Return the (X, Y) coordinate for the center point of the cell that contains the specified text.  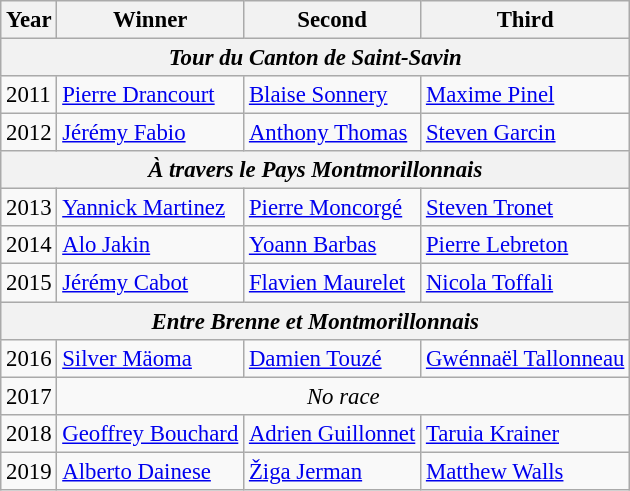
Anthony Thomas (332, 133)
2018 (29, 433)
2016 (29, 358)
2015 (29, 283)
Matthew Walls (526, 471)
Nicola Toffali (526, 283)
Gwénnaël Tallonneau (526, 358)
Tour du Canton de Saint-Savin (316, 58)
2011 (29, 95)
No race (344, 396)
Jérémy Fabio (150, 133)
Winner (150, 20)
2014 (29, 245)
Pierre Lebreton (526, 245)
Damien Touzé (332, 358)
Alberto Dainese (150, 471)
Žiga Jerman (332, 471)
Yoann Barbas (332, 245)
Jérémy Cabot (150, 283)
Flavien Maurelet (332, 283)
Third (526, 20)
Pierre Moncorgé (332, 208)
Maxime Pinel (526, 95)
Yannick Martinez (150, 208)
Adrien Guillonnet (332, 433)
Pierre Drancourt (150, 95)
Alo Jakin (150, 245)
Steven Tronet (526, 208)
2017 (29, 396)
Steven Garcin (526, 133)
2012 (29, 133)
À travers le Pays Montmorillonnais (316, 170)
2019 (29, 471)
Entre Brenne et Montmorillonnais (316, 321)
Geoffrey Bouchard (150, 433)
Taruia Krainer (526, 433)
Blaise Sonnery (332, 95)
Year (29, 20)
2013 (29, 208)
Silver Mäoma (150, 358)
Second (332, 20)
